Locate the cell with the specified text and output its [x, y] center coordinate. 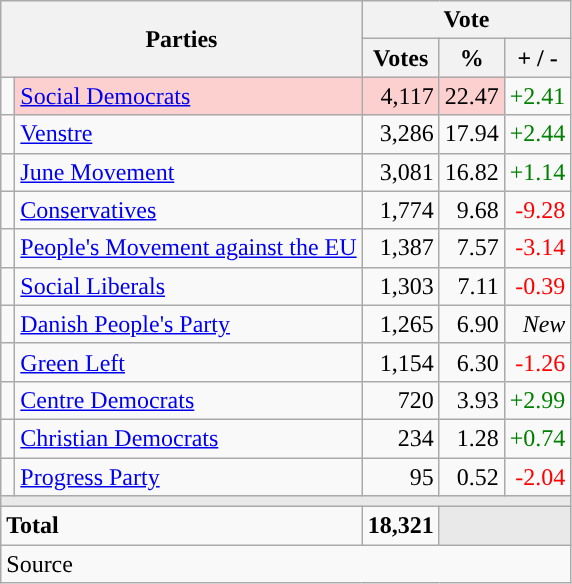
+1.14 [538, 172]
234 [400, 438]
-3.14 [538, 248]
1,303 [400, 286]
6.30 [472, 362]
1.28 [472, 438]
95 [400, 477]
New [538, 324]
Total [182, 526]
Christian Democrats [188, 438]
+2.41 [538, 96]
1,265 [400, 324]
0.52 [472, 477]
Progress Party [188, 477]
7.57 [472, 248]
Source [286, 564]
+2.44 [538, 134]
% [472, 58]
3.93 [472, 400]
1,154 [400, 362]
Danish People's Party [188, 324]
Conservatives [188, 210]
-1.26 [538, 362]
-9.28 [538, 210]
1,774 [400, 210]
16.82 [472, 172]
720 [400, 400]
+2.99 [538, 400]
Social Liberals [188, 286]
Green Left [188, 362]
4,117 [400, 96]
1,387 [400, 248]
Social Democrats [188, 96]
7.11 [472, 286]
22.47 [472, 96]
18,321 [400, 526]
3,286 [400, 134]
People's Movement against the EU [188, 248]
-2.04 [538, 477]
17.94 [472, 134]
-0.39 [538, 286]
Centre Democrats [188, 400]
Parties [182, 39]
+0.74 [538, 438]
6.90 [472, 324]
9.68 [472, 210]
Vote [466, 20]
Votes [400, 58]
Venstre [188, 134]
June Movement [188, 172]
3,081 [400, 172]
+ / - [538, 58]
